Detect which cell encompasses the target text, then output its [x, y] center coordinate. 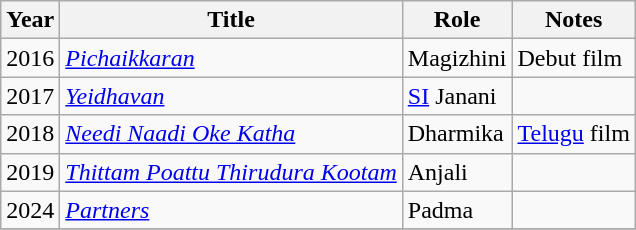
2024 [30, 210]
Title [231, 20]
Dharmika [457, 134]
Year [30, 20]
Debut film [574, 58]
Padma [457, 210]
Notes [574, 20]
Needi Naadi Oke Katha [231, 134]
Yeidhavan [231, 96]
Pichaikkaran [231, 58]
Anjali [457, 172]
2017 [30, 96]
2018 [30, 134]
Role [457, 20]
Magizhini [457, 58]
Telugu film [574, 134]
Partners [231, 210]
SI Janani [457, 96]
2019 [30, 172]
Thittam Poattu Thirudura Kootam [231, 172]
2016 [30, 58]
